For the text-containing cell, return its midpoint in [X, Y] coordinate format. 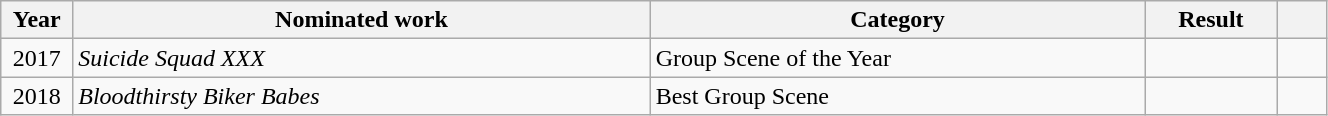
Year [37, 20]
Nominated work [362, 20]
Suicide Squad XXX [362, 58]
Group Scene of the Year [898, 58]
2017 [37, 58]
2018 [37, 96]
Result [1211, 20]
Category [898, 20]
Bloodthirsty Biker Babes [362, 96]
Best Group Scene [898, 96]
